Scan for the cell matching the given text and deliver its (X, Y) coordinate at center. 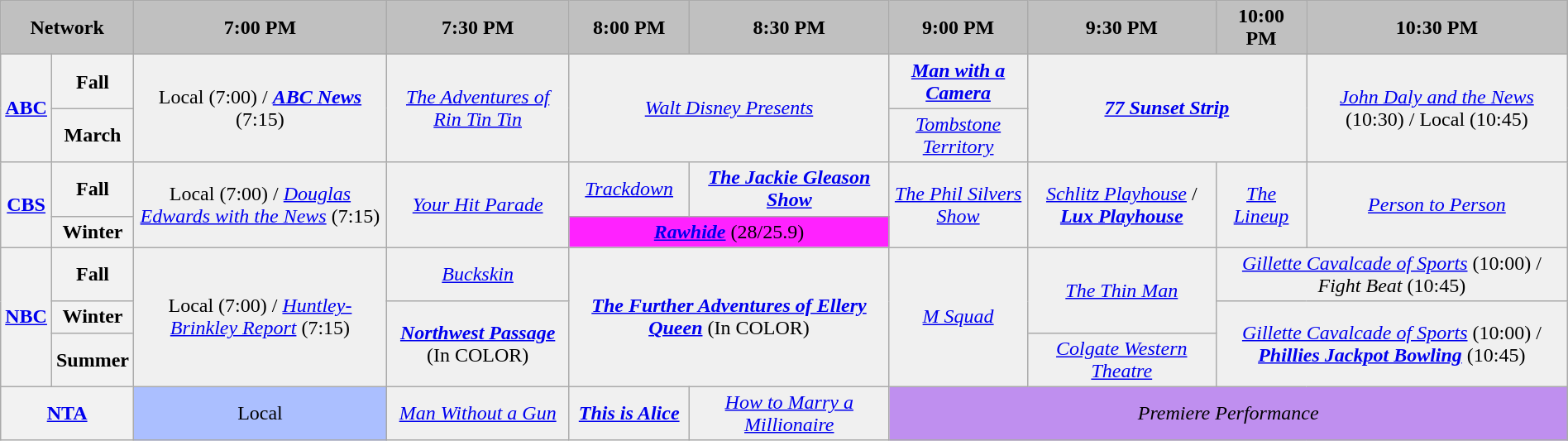
The Thin Man (1121, 290)
Local (7:00) / ABC News (7:15) (261, 108)
The Lineup (1260, 205)
10:30 PM (1437, 28)
Summer (93, 359)
8:30 PM (789, 28)
8:00 PM (629, 28)
John Daly and the News (10:30) / Local (10:45) (1437, 108)
The Further Adventures of Ellery Queen (In COLOR) (729, 317)
Schlitz Playhouse / Lux Playhouse (1121, 205)
Walt Disney Presents (729, 108)
9:00 PM (958, 28)
The Phil Silvers Show (958, 205)
M Squad (958, 317)
Northwest Passage (In COLOR) (478, 344)
Person to Person (1437, 205)
77 Sunset Strip (1166, 108)
March (93, 136)
Local (261, 414)
Your Hit Parade (478, 205)
CBS (26, 205)
Buckskin (478, 275)
NBC (26, 317)
7:30 PM (478, 28)
This is Alice (629, 414)
Network (68, 28)
Tombstone Territory (958, 136)
Man Without a Gun (478, 414)
Premiere Performance (1228, 414)
Local (7:00) / Huntley-Brinkley Report (7:15) (261, 317)
7:00 PM (261, 28)
ABC (26, 108)
Gillette Cavalcade of Sports (10:00) / Fight Beat (10:45) (1391, 275)
Man with a Camera (958, 81)
The Adventures of Rin Tin Tin (478, 108)
Rawhide (28/25.9) (729, 232)
Trackdown (629, 189)
Local (7:00) / Douglas Edwards with the News (7:15) (261, 205)
NTA (68, 414)
How to Marry a Millionaire (789, 414)
The Jackie Gleason Show (789, 189)
10:00 PM (1260, 28)
Colgate Western Theatre (1121, 359)
Gillette Cavalcade of Sports (10:00) / Phillies Jackpot Bowling (10:45) (1391, 344)
9:30 PM (1121, 28)
